Locate the cell with the specified text and output its [X, Y] center coordinate. 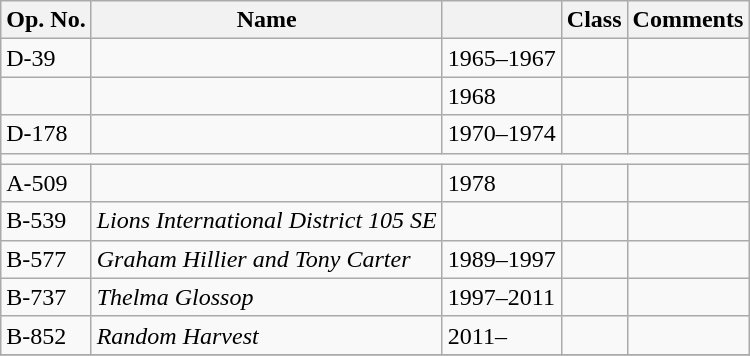
B-852 [46, 335]
B-737 [46, 297]
1997–2011 [502, 297]
Name [266, 20]
Lions International District 105 SE [266, 221]
1965–1967 [502, 58]
D-178 [46, 134]
Op. No. [46, 20]
2011– [502, 335]
D-39 [46, 58]
B-539 [46, 221]
1978 [502, 183]
Random Harvest [266, 335]
A-509 [46, 183]
B-577 [46, 259]
1968 [502, 96]
Comments [688, 20]
Graham Hillier and Tony Carter [266, 259]
Thelma Glossop [266, 297]
1989–1997 [502, 259]
1970–1974 [502, 134]
Class [594, 20]
